Locate the cell with the specified text and output its (X, Y) center coordinate. 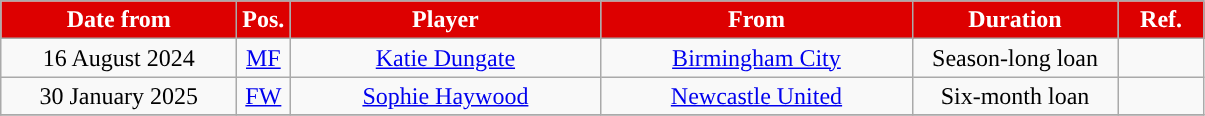
Newcastle United (756, 96)
Sophie Haywood (446, 96)
Ref. (1161, 20)
FW (264, 96)
Six-month loan (1015, 96)
Duration (1015, 20)
Date from (119, 20)
MF (264, 58)
Season-long loan (1015, 58)
From (756, 20)
Player (446, 20)
16 August 2024 (119, 58)
Katie Dungate (446, 58)
30 January 2025 (119, 96)
Pos. (264, 20)
Birmingham City (756, 58)
